Extract the (X, Y) coordinate from the center of the cell holding the provided text.  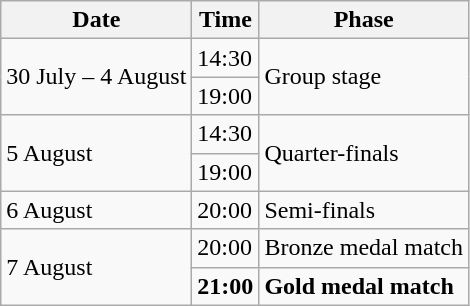
Bronze medal match (364, 248)
5 August (96, 153)
Date (96, 20)
7 August (96, 267)
6 August (96, 210)
Semi-finals (364, 210)
Quarter-finals (364, 153)
21:00 (226, 286)
30 July – 4 August (96, 77)
Gold medal match (364, 286)
Time (226, 20)
Phase (364, 20)
Group stage (364, 77)
